Find where the given text appears and provide that cell's center as [X, Y] coordinate. 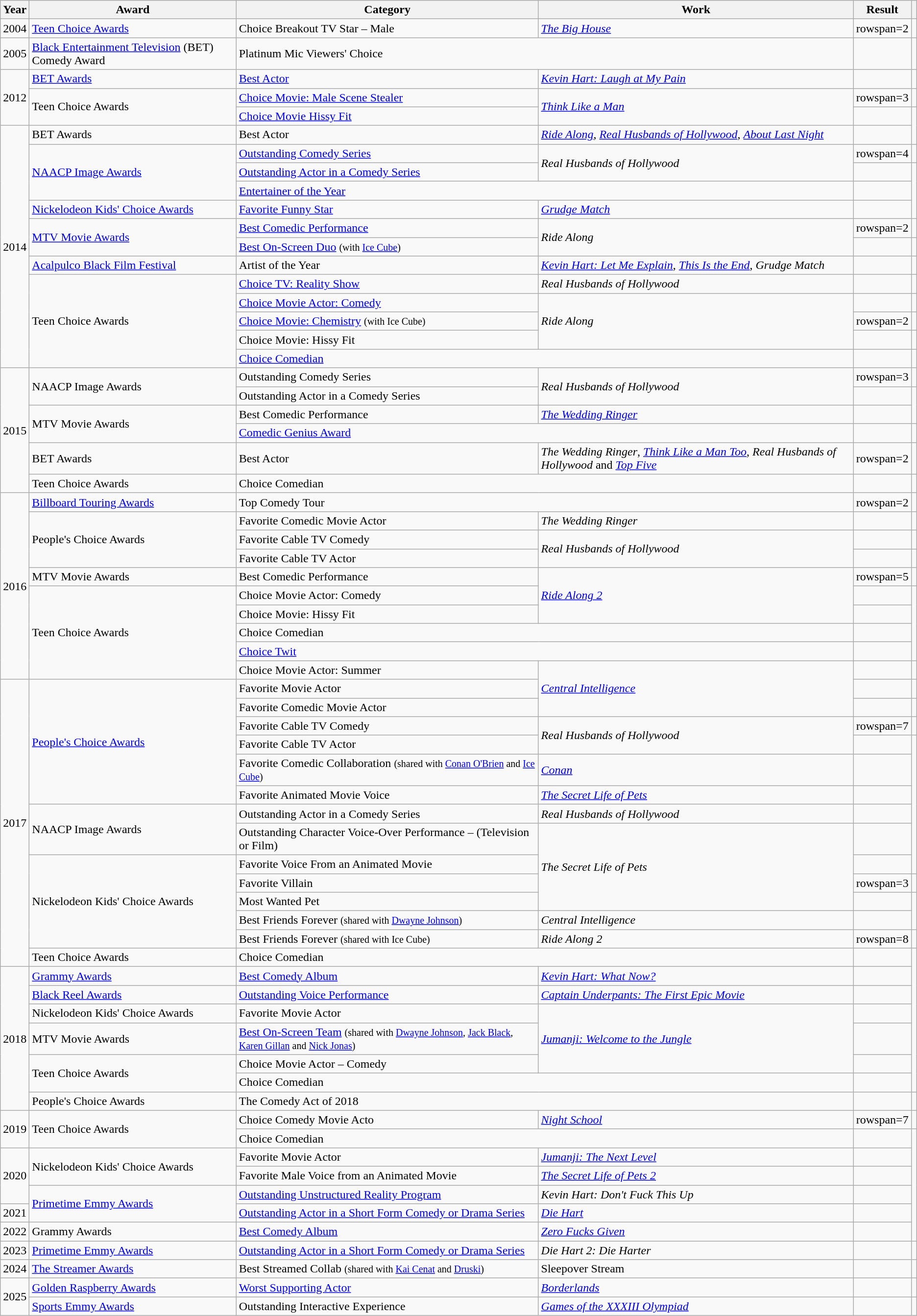
Best Streamed Collab (shared with Kai Cenat and Druski) [387, 1269]
2023 [15, 1250]
2017 [15, 823]
2018 [15, 1038]
Acalpulco Black Film Festival [133, 265]
Night School [696, 1120]
The Secret Life of Pets 2 [696, 1175]
Black Entertainment Television (BET) Comedy Award [133, 54]
Captain Underpants: The First Epic Movie [696, 995]
Year [15, 10]
Award [133, 10]
2022 [15, 1232]
Sports Emmy Awards [133, 1306]
Choice Breakout TV Star – Male [387, 28]
Zero Fucks Given [696, 1232]
2005 [15, 54]
Conan [696, 770]
Choice Movie Hissy Fit [387, 116]
The Wedding Ringer, Think Like a Man Too, Real Husbands of Hollywood and Top Five [696, 458]
Work [696, 10]
Entertainer of the Year [545, 191]
2025 [15, 1297]
Kevin Hart: Don't Fuck This Up [696, 1195]
Kevin Hart: What Now? [696, 976]
Die Hart 2: Die Harter [696, 1250]
Favorite Comedic Collaboration (shared with Conan O'Brien and Ice Cube) [387, 770]
Games of the XXXIII Olympiad [696, 1306]
2019 [15, 1129]
Artist of the Year [387, 265]
Golden Raspberry Awards [133, 1288]
2015 [15, 430]
Grudge Match [696, 209]
Jumanji: Welcome to the Jungle [696, 1038]
Category [387, 10]
2004 [15, 28]
Best On-Screen Team (shared with Dwayne Johnson, Jack Black, Karen Gillan and Nick Jonas) [387, 1038]
Worst Supporting Actor [387, 1288]
Platinum Mic Viewers' Choice [545, 54]
Best Friends Forever (shared with Ice Cube) [387, 939]
Borderlands [696, 1288]
Outstanding Unstructured Reality Program [387, 1195]
Most Wanted Pet [387, 902]
2024 [15, 1269]
Kevin Hart: Let Me Explain, This Is the End, Grudge Match [696, 265]
Favorite Voice From an Animated Movie [387, 864]
2016 [15, 586]
Best Friends Forever (shared with Dwayne Johnson) [387, 920]
rowspan=8 [882, 939]
Outstanding Voice Performance [387, 995]
Choice Movie Actor: Summer [387, 670]
Comedic Genius Award [545, 433]
2012 [15, 97]
Black Reel Awards [133, 995]
The Comedy Act of 2018 [545, 1101]
Choice TV: Reality Show [387, 284]
Choice Comedy Movie Acto [387, 1120]
2021 [15, 1213]
Result [882, 10]
2014 [15, 247]
2020 [15, 1175]
The Streamer Awards [133, 1269]
Best On-Screen Duo (with Ice Cube) [387, 246]
Think Like a Man [696, 107]
Top Comedy Tour [545, 502]
Outstanding Character Voice-Over Performance – (Television or Film) [387, 838]
The Big House [696, 28]
Kevin Hart: Laugh at My Pain [696, 79]
Ride Along, Real Husbands of Hollywood, About Last Night [696, 135]
Jumanji: The Next Level [696, 1157]
rowspan=5 [882, 577]
Choice Movie: Chemistry (with Ice Cube) [387, 321]
Sleepover Stream [696, 1269]
Die Hart [696, 1213]
Favorite Villain [387, 883]
Choice Movie: Male Scene Stealer [387, 97]
Favorite Funny Star [387, 209]
rowspan=4 [882, 153]
Choice Twit [545, 651]
Favorite Male Voice from an Animated Movie [387, 1175]
Favorite Animated Movie Voice [387, 795]
Choice Movie Actor – Comedy [387, 1064]
Outstanding Interactive Experience [387, 1306]
Billboard Touring Awards [133, 502]
